From the cell containing the given text, extract its center point as (x, y) coordinate. 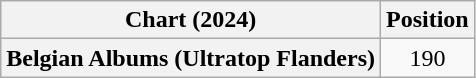
Chart (2024) (191, 20)
Position (428, 20)
190 (428, 58)
Belgian Albums (Ultratop Flanders) (191, 58)
